Return [x, y] of the center of cell containing provided text 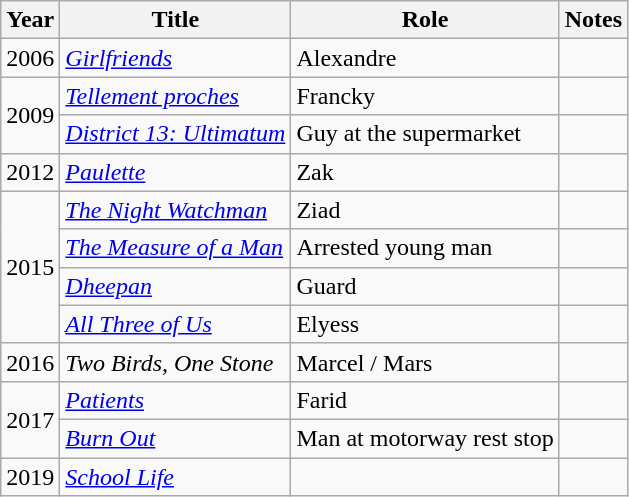
Dheepan [176, 286]
Guard [425, 286]
Marcel / Mars [425, 362]
Title [176, 20]
Tellement proches [176, 96]
2006 [30, 58]
Man at motorway rest stop [425, 438]
2012 [30, 172]
Burn Out [176, 438]
Elyess [425, 324]
Two Birds, One Stone [176, 362]
2017 [30, 419]
All Three of Us [176, 324]
Francky [425, 96]
Ziad [425, 210]
2016 [30, 362]
Arrested young man [425, 248]
Paulette [176, 172]
2015 [30, 267]
Year [30, 20]
2019 [30, 477]
School Life [176, 477]
Girlfriends [176, 58]
The Night Watchman [176, 210]
District 13: Ultimatum [176, 134]
Zak [425, 172]
Farid [425, 400]
2009 [30, 115]
Role [425, 20]
Guy at the supermarket [425, 134]
Notes [593, 20]
Patients [176, 400]
Alexandre [425, 58]
The Measure of a Man [176, 248]
